For the text-containing cell, return its midpoint in (x, y) coordinate format. 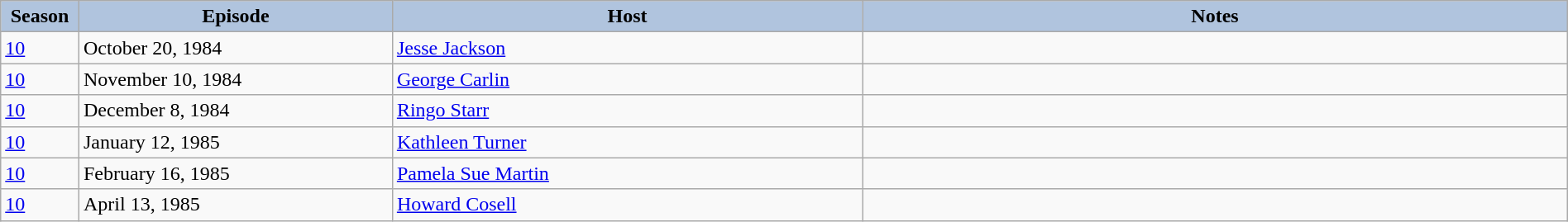
October 20, 1984 (235, 48)
November 10, 1984 (235, 79)
Episode (235, 17)
Ringo Starr (627, 111)
February 16, 1985 (235, 173)
Howard Cosell (627, 205)
Season (40, 17)
George Carlin (627, 79)
Pamela Sue Martin (627, 173)
Notes (1216, 17)
Jesse Jackson (627, 48)
Kathleen Turner (627, 142)
April 13, 1985 (235, 205)
January 12, 1985 (235, 142)
December 8, 1984 (235, 111)
Host (627, 17)
